For the text-containing cell, return its midpoint in (x, y) coordinate format. 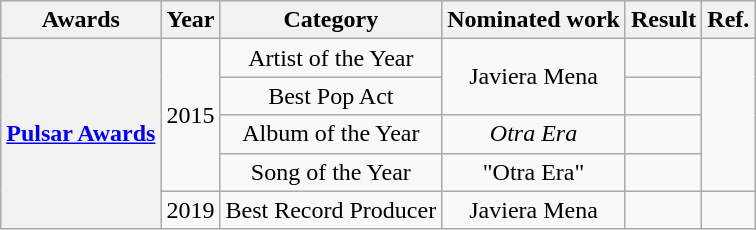
Album of the Year (331, 134)
Best Pop Act (331, 96)
"Otra Era" (534, 172)
Result (663, 20)
Artist of the Year (331, 58)
Song of the Year (331, 172)
Category (331, 20)
Pulsar Awards (81, 134)
Year (190, 20)
Ref. (728, 20)
Nominated work (534, 20)
Awards (81, 20)
2015 (190, 115)
Otra Era (534, 134)
Best Record Producer (331, 210)
2019 (190, 210)
